Identify which cell holds the provided text, then report its (X, Y) central coordinate. 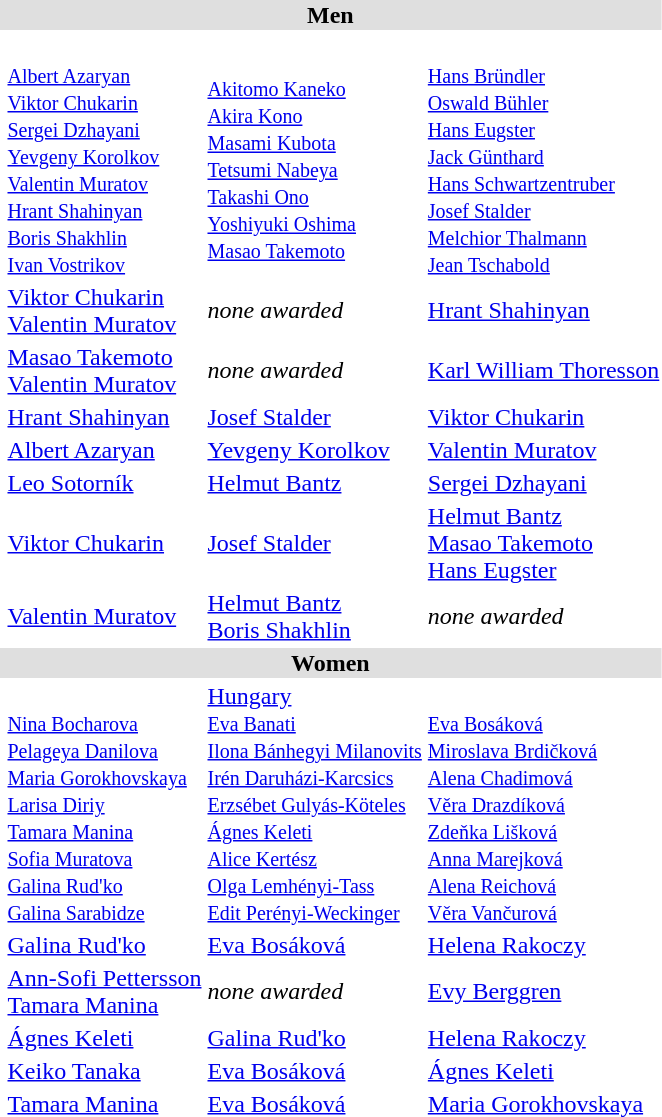
Albert AzaryanViktor ChukarinSergei DzhayaniYevgeny KorolkovValentin MuratovHrant ShahinyanBoris ShakhlinIvan Vostrikov (104, 156)
Men (330, 15)
Women (330, 663)
Akitomo KanekoAkira KonoMasami KubotaTetsumi NabeyaTakashi OnoYoshiyuki OshimaMasao Takemoto (314, 156)
Helmut Bantz Masao Takemoto Hans Eugster (543, 543)
Leo Sotorník (104, 483)
Ann-Sofi Pettersson Tamara Manina (104, 992)
Sergei Dzhayani (543, 483)
Hans BründlerOswald BühlerHans EugsterJack GünthardHans SchwartzentruberJosef StalderMelchior ThalmannJean Tschabold (543, 156)
Albert Azaryan (104, 450)
Keiko Tanaka (104, 1071)
Nina BocharovaPelageya DanilovaMaria GorokhovskayaLarisa DiriyTamara ManinaSofia MuratovaGalina Rud'koGalina Sarabidze (104, 804)
Masao Takemoto Valentin Muratov (104, 370)
Evy Berggren (543, 992)
Helmut Bantz Boris Shakhlin (314, 616)
Yevgeny Korolkov (314, 450)
Karl William Thoresson (543, 370)
Helmut Bantz (314, 483)
Viktor Chukarin Valentin Muratov (104, 310)
Eva BosákováMiroslava BrdičkováAlena ChadimováVěra DrazdíkováZdeňka LiškováAnna MarejkováAlena ReichováVěra Vančurová (543, 804)
